Pinpoint the cell where the given text exists, returning its (X, Y) midpoint coordinate. 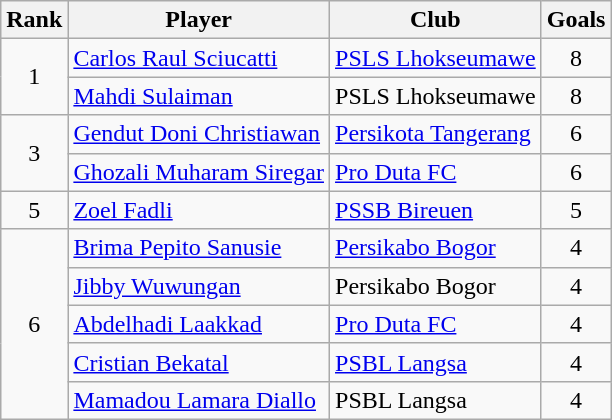
Gendut Doni Christiawan (199, 134)
1 (34, 77)
Cristian Bekatal (199, 362)
PSSB Bireuen (436, 210)
Rank (34, 20)
Mahdi Sulaiman (199, 96)
Carlos Raul Sciucatti (199, 58)
Brima Pepito Sanusie (199, 248)
Ghozali Muharam Siregar (199, 172)
3 (34, 153)
Mamadou Lamara Diallo (199, 400)
Jibby Wuwungan (199, 286)
Player (199, 20)
Club (436, 20)
Persikota Tangerang (436, 134)
Goals (576, 20)
Zoel Fadli (199, 210)
Abdelhadi Laakkad (199, 324)
